For the text-containing cell, return its midpoint in [X, Y] coordinate format. 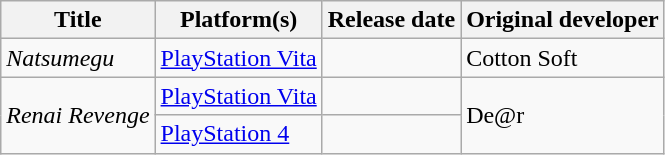
Natsumegu [78, 58]
De@r [563, 115]
PlayStation 4 [238, 134]
Platform(s) [238, 20]
Renai Revenge [78, 115]
Release date [391, 20]
Title [78, 20]
Cotton Soft [563, 58]
Original developer [563, 20]
